Scan for the cell matching the given text and deliver its (X, Y) coordinate at center. 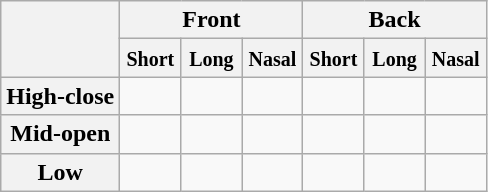
Low (60, 172)
Back (394, 20)
Mid-open (60, 134)
High-close (60, 96)
Front (212, 20)
